Output the [X, Y] coordinate of the center of the cell containing the given text.  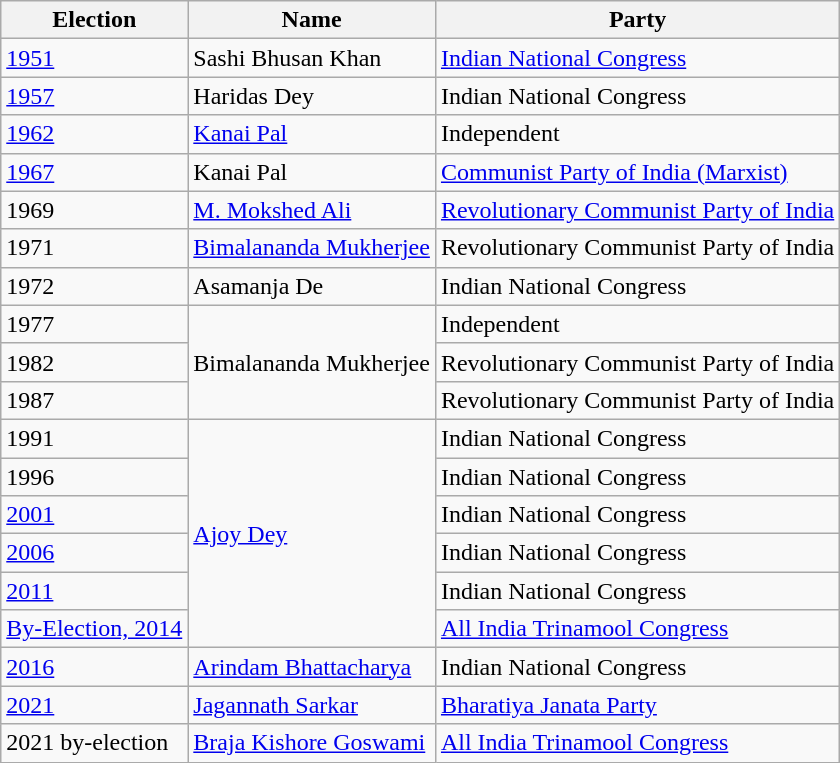
By-Election, 2014 [94, 629]
2021 by-election [94, 743]
1982 [94, 362]
2016 [94, 667]
M. Mokshed Ali [312, 210]
Election [94, 20]
Bharatiya Janata Party [637, 705]
Jagannath Sarkar [312, 705]
Name [312, 20]
1996 [94, 477]
2001 [94, 515]
Arindam Bhattacharya [312, 667]
Ajoy Dey [312, 533]
Communist Party of India (Marxist) [637, 172]
1987 [94, 400]
1969 [94, 210]
Braja Kishore Goswami [312, 743]
1972 [94, 286]
Party [637, 20]
2021 [94, 705]
1977 [94, 324]
1962 [94, 134]
1967 [94, 172]
1951 [94, 58]
Asamanja De [312, 286]
Haridas Dey [312, 96]
1991 [94, 438]
1957 [94, 96]
Sashi Bhusan Khan [312, 58]
2006 [94, 553]
1971 [94, 248]
2011 [94, 591]
